Scan for the cell matching the given text and deliver its (X, Y) coordinate at center. 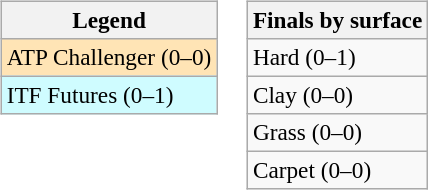
ATP Challenger (0–0) (108, 57)
Finals by surface (337, 20)
Grass (0–0) (337, 133)
Legend (108, 20)
ITF Futures (0–1) (108, 95)
Hard (0–1) (337, 57)
Carpet (0–0) (337, 171)
Clay (0–0) (337, 95)
